Output the [x, y] coordinate of the center of the cell containing the given text.  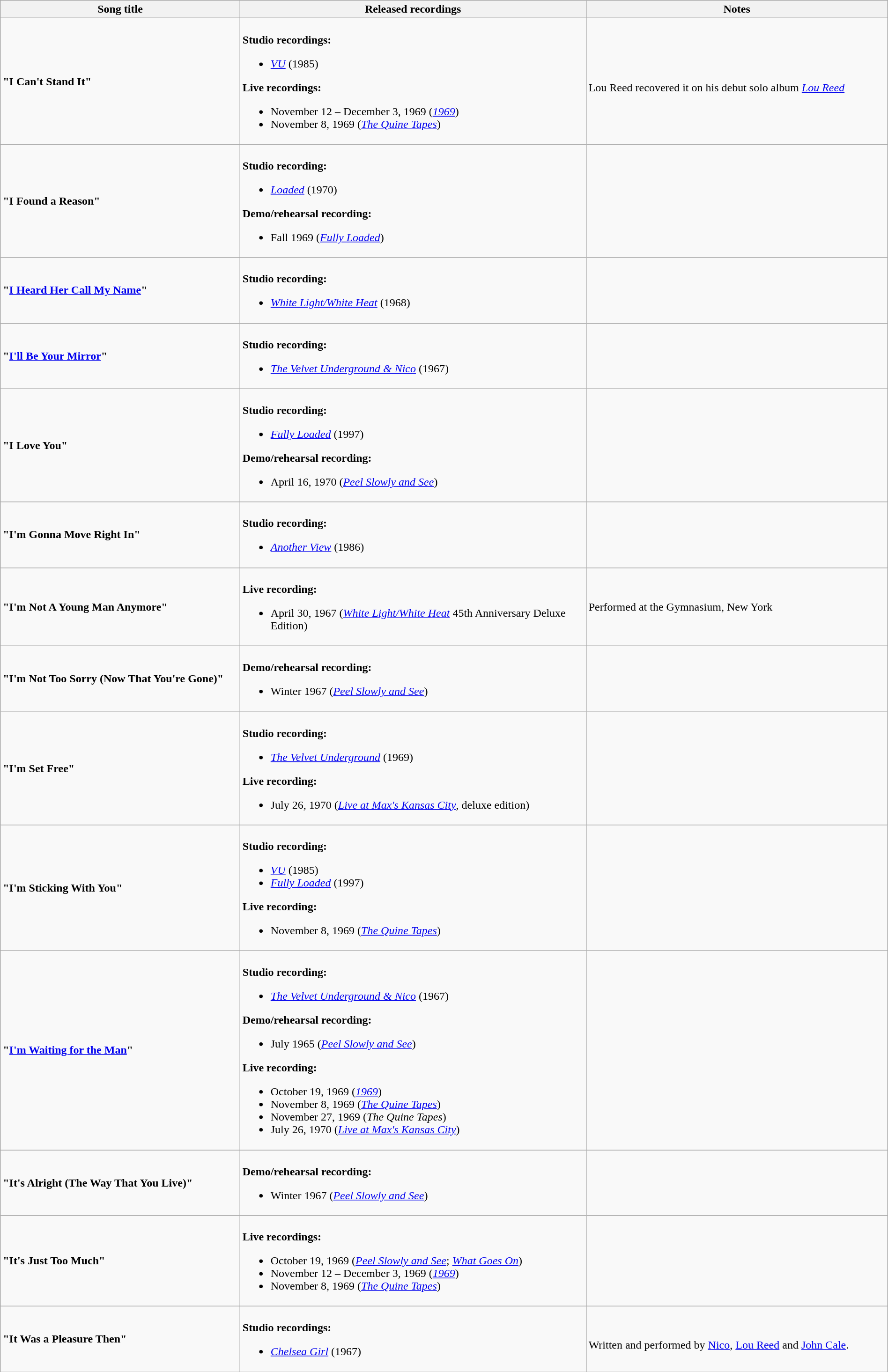
"I'm Not A Young Man Anymore" [120, 607]
Performed at the Gymnasium, New York [737, 607]
"I'm Not Too Sorry (Now That You're Gone)" [120, 679]
Written and performed by Nico, Lou Reed and John Cale. [737, 1339]
"I'm Sticking With You" [120, 888]
Studio recording:Another View (1986) [413, 535]
"I Love You" [120, 445]
Released recordings [413, 9]
Studio recording:White Light/White Heat (1968) [413, 290]
"I Heard Her Call My Name" [120, 290]
"I'll Be Your Mirror" [120, 356]
"It's Alright (The Way That You Live)" [120, 1183]
"I'm Gonna Move Right In" [120, 535]
Live recordings:October 19, 1969 (Peel Slowly and See; What Goes On)November 12 – December 3, 1969 (1969)November 8, 1969 (The Quine Tapes) [413, 1261]
Studio recording:Loaded (1970)Demo/rehearsal recording:Fall 1969 (Fully Loaded) [413, 201]
Notes [737, 9]
"It Was a Pleasure Then" [120, 1339]
"I Found a Reason" [120, 201]
Studio recording:The Velvet Underground (1969)Live recording:July 26, 1970 (Live at Max's Kansas City, deluxe edition) [413, 768]
"I Can't Stand It" [120, 81]
Lou Reed recovered it on his debut solo album Lou Reed [737, 81]
Studio recording:Fully Loaded (1997)Demo/rehearsal recording:April 16, 1970 (Peel Slowly and See) [413, 445]
Studio recordings:Chelsea Girl (1967) [413, 1339]
Studio recordings:VU (1985)Live recordings:November 12 – December 3, 1969 (1969)November 8, 1969 (The Quine Tapes) [413, 81]
"I'm Set Free" [120, 768]
Studio recording:VU (1985)Fully Loaded (1997)Live recording:November 8, 1969 (The Quine Tapes) [413, 888]
Song title [120, 9]
Live recording:April 30, 1967 (White Light/White Heat 45th Anniversary Deluxe Edition) [413, 607]
Studio recording:The Velvet Underground & Nico (1967) [413, 356]
"I'm Waiting for the Man" [120, 1050]
"It's Just Too Much" [120, 1261]
